Pinpoint the cell where the given text exists, returning its (X, Y) midpoint coordinate. 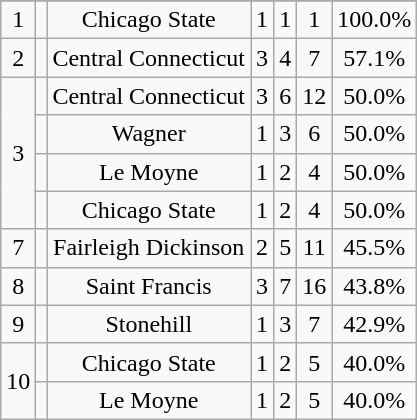
42.9% (374, 324)
Saint Francis (149, 286)
43.8% (374, 286)
16 (314, 286)
9 (18, 324)
Fairleigh Dickinson (149, 248)
12 (314, 96)
100.0% (374, 20)
11 (314, 248)
45.5% (374, 248)
Wagner (149, 134)
57.1% (374, 58)
Stonehill (149, 324)
8 (18, 286)
10 (18, 381)
